Extract the (X, Y) coordinate from the center of the cell holding the provided text.  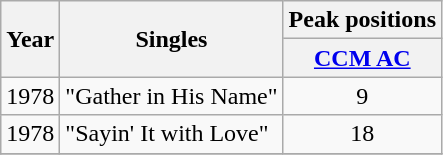
18 (362, 134)
"Gather in His Name" (172, 96)
9 (362, 96)
Peak positions (362, 20)
CCM AC (362, 58)
"Sayin' It with Love" (172, 134)
Year (30, 39)
Singles (172, 39)
